From the cell containing the given text, extract its center point as (x, y) coordinate. 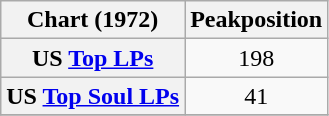
41 (256, 96)
Peakposition (256, 20)
198 (256, 58)
Chart (1972) (93, 20)
US Top LPs (93, 58)
US Top Soul LPs (93, 96)
